Output the [x, y] coordinate of the center of the cell containing the given text.  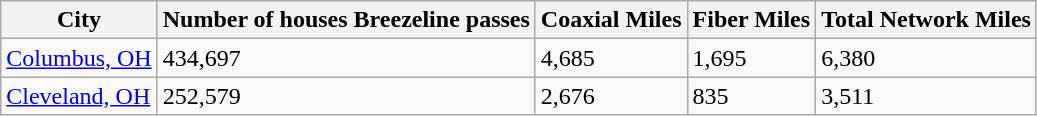
434,697 [346, 58]
835 [752, 96]
Columbus, OH [79, 58]
Fiber Miles [752, 20]
1,695 [752, 58]
Number of houses Breezeline passes [346, 20]
Total Network Miles [926, 20]
6,380 [926, 58]
2,676 [611, 96]
Coaxial Miles [611, 20]
252,579 [346, 96]
3,511 [926, 96]
4,685 [611, 58]
Cleveland, OH [79, 96]
City [79, 20]
